For the text-containing cell, return its midpoint in (x, y) coordinate format. 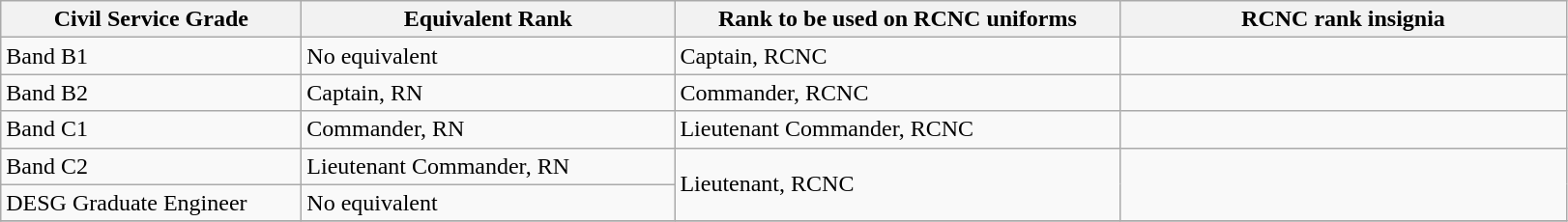
Lieutenant Commander, RCNC (897, 129)
Lieutenant Commander, RN (488, 166)
Commander, RN (488, 129)
Civil Service Grade (151, 19)
Lieutenant, RCNC (897, 184)
RCNC rank insignia (1344, 19)
Band C2 (151, 166)
Captain, RCNC (897, 56)
Commander, RCNC (897, 93)
DESG Graduate Engineer (151, 203)
Band B1 (151, 56)
Rank to be used on RCNC uniforms (897, 19)
Equivalent Rank (488, 19)
Captain, RN (488, 93)
Band B2 (151, 93)
Band C1 (151, 129)
